Identify which cell holds the provided text, then report its [x, y] central coordinate. 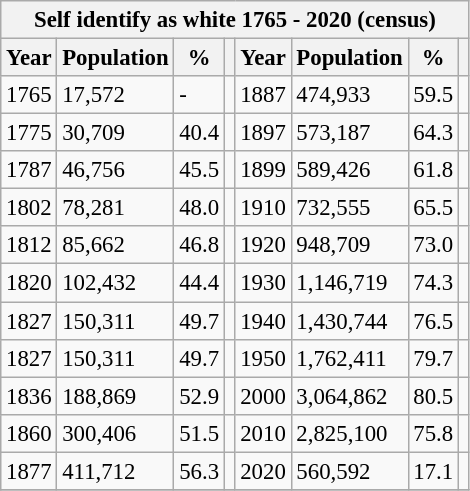
2000 [263, 396]
85,662 [116, 245]
732,555 [350, 208]
1802 [29, 208]
560,592 [350, 471]
80.5 [433, 396]
1812 [29, 245]
64.3 [433, 133]
411,712 [116, 471]
474,933 [350, 95]
46,756 [116, 170]
2,825,100 [350, 433]
44.4 [199, 283]
74.3 [433, 283]
1930 [263, 283]
188,869 [116, 396]
65.5 [433, 208]
51.5 [199, 433]
52.9 [199, 396]
17,572 [116, 95]
40.4 [199, 133]
1775 [29, 133]
2020 [263, 471]
59.5 [433, 95]
1887 [263, 95]
573,187 [350, 133]
- [199, 95]
102,432 [116, 283]
1,430,744 [350, 321]
1836 [29, 396]
948,709 [350, 245]
2010 [263, 433]
73.0 [433, 245]
1820 [29, 283]
1,762,411 [350, 358]
17.1 [433, 471]
1860 [29, 433]
45.5 [199, 170]
589,426 [350, 170]
78,281 [116, 208]
1940 [263, 321]
76.5 [433, 321]
Self identify as white 1765 - 2020 (census) [235, 20]
61.8 [433, 170]
3,064,862 [350, 396]
300,406 [116, 433]
1787 [29, 170]
1899 [263, 170]
1877 [29, 471]
1765 [29, 95]
79.7 [433, 358]
30,709 [116, 133]
1910 [263, 208]
1920 [263, 245]
48.0 [199, 208]
46.8 [199, 245]
75.8 [433, 433]
1897 [263, 133]
1,146,719 [350, 283]
1950 [263, 358]
56.3 [199, 471]
